Extract the (x, y) coordinate from the center of the cell holding the provided text.  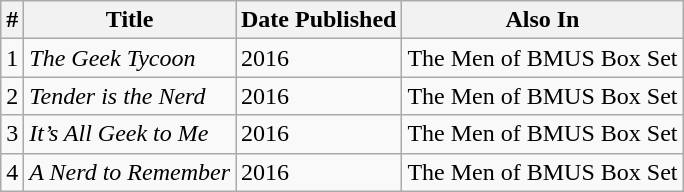
3 (12, 134)
A Nerd to Remember (130, 172)
Also In (542, 20)
# (12, 20)
1 (12, 58)
4 (12, 172)
2 (12, 96)
It’s All Geek to Me (130, 134)
The Geek Tycoon (130, 58)
Tender is the Nerd (130, 96)
Title (130, 20)
Date Published (319, 20)
